Extract the [X, Y] coordinate from the center of the cell holding the provided text.  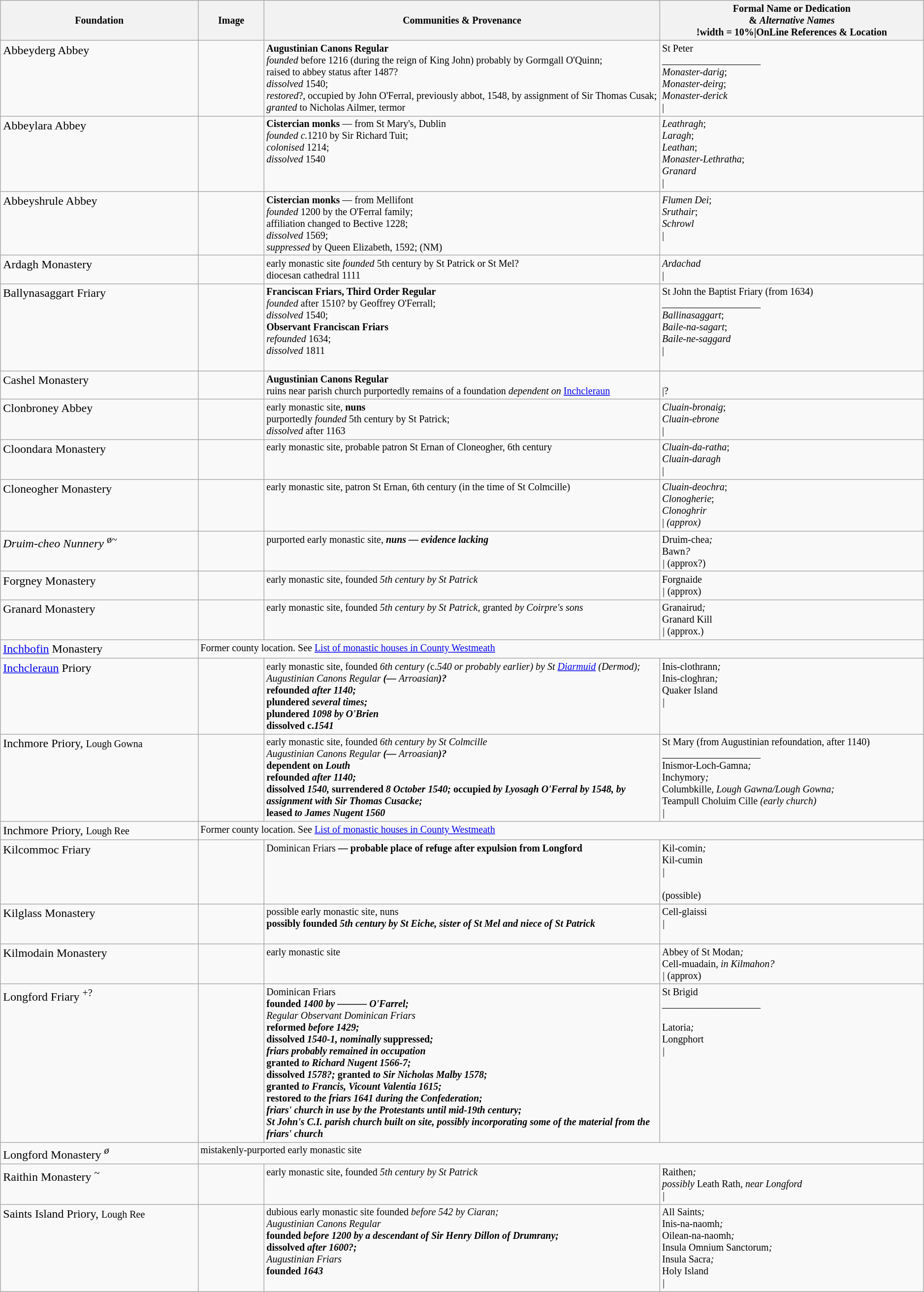
Kilcommoc Friary [99, 872]
early monastic site founded 5th century by St Patrick or St Mel?diocesan cathedral 1111 [462, 270]
Foundation [99, 21]
Saints Island Priory, Lough Ree [99, 1248]
Druim-cheo Nunnery ø~ [99, 551]
Abbeyshrule Abbey [99, 223]
Raithin Monastery ~ [99, 1184]
Kil-comin;Kil-cumin| (possible) [792, 872]
Longford Friary +? [99, 1063]
Inchmore Priory, Lough Ree [99, 831]
Granard Monastery [99, 620]
Formal Name or Dedication & Alternative Names!width = 10%|OnLine References & Location [792, 21]
Ardachad| [792, 270]
Cloneogher Monastery [99, 505]
Dominican Friars — probable place of refuge after expulsion from Longford [462, 872]
early monastic site, patron St Ernan, 6th century (in the time of St Colmcille) [462, 505]
Cluain-da-ratha;Cluain-daragh| [792, 460]
Abbeyderg Abbey [99, 79]
Abbey of St Modan;Cell-muadain, in Kilmahon?| (approx) [792, 964]
Forgney Monastery [99, 586]
|? [792, 385]
Inchcleraun Priory [99, 696]
possible early monastic site, nunspossibly founded 5th century by St Eiche, sister of St Mel and niece of St Patrick [462, 924]
All Saints;Inis-na-naomh;Oilean-na-naomh;Insula Omnium Sanctorum;Insula Sacra;Holy Island| [792, 1248]
Inchbofin Monastery [99, 649]
Cashel Monastery [99, 385]
mistakenly-purported early monastic site [561, 1154]
purported early monastic site, nuns — evidence lacking [462, 551]
Cistercian monks — from St Mary's, Dublinfounded c.1210 by Sir Richard Tuit;colonised 1214;dissolved 1540 [462, 154]
Forgnaide| (approx) [792, 586]
Inchmore Priory, Lough Gowna [99, 778]
Inis-clothrann;Inis-cloghran;Quaker Island| [792, 696]
Cluain-bronaig;Cluain-ebrone| [792, 419]
St Peter____________________Monaster-darig;Monaster-deirg;Monaster-derick| [792, 79]
Image [231, 21]
Ardagh Monastery [99, 270]
Cloondara Monastery [99, 460]
Flumen Dei;Sruthair;Schrowl| [792, 223]
early monastic site, nunspurportedly founded 5th century by St Patrick;dissolved after 1163 [462, 419]
Longford Monastery ø [99, 1154]
Communities & Provenance [462, 21]
Raithen;possibly Leath Rath, near Longford| [792, 1184]
early monastic site, founded 5th century by St Patrick, granted by Coirpre's sons [462, 620]
Druim-chea;Bawn?| (approx?) [792, 551]
Clonbroney Abbey [99, 419]
Cluain-deochra;Clonogherie;Clonoghrir| (approx) [792, 505]
Cell-glaissi| [792, 924]
Ballynasaggart Friary [99, 327]
Granairud;Granard Kill| (approx.) [792, 620]
St John the Baptist Friary (from 1634)____________________Ballinasaggart;Baile-na-sagart;Baile-ne-saggard| [792, 327]
Augustinian Canons Regularruins near parish church purportedly remains of a foundation dependent on Inchcleraun [462, 385]
early monastic site [462, 964]
Leathragh;Laragh;Leathan;Monaster-Lethratha;Granard| [792, 154]
St Brigid____________________Latoria;Longphort| [792, 1063]
early monastic site, probable patron St Ernan of Cloneogher, 6th century [462, 460]
Kilglass Monastery [99, 924]
Kilmodain Monastery [99, 964]
Abbeylara Abbey [99, 154]
